Locate the cell with the specified text and output its (x, y) center coordinate. 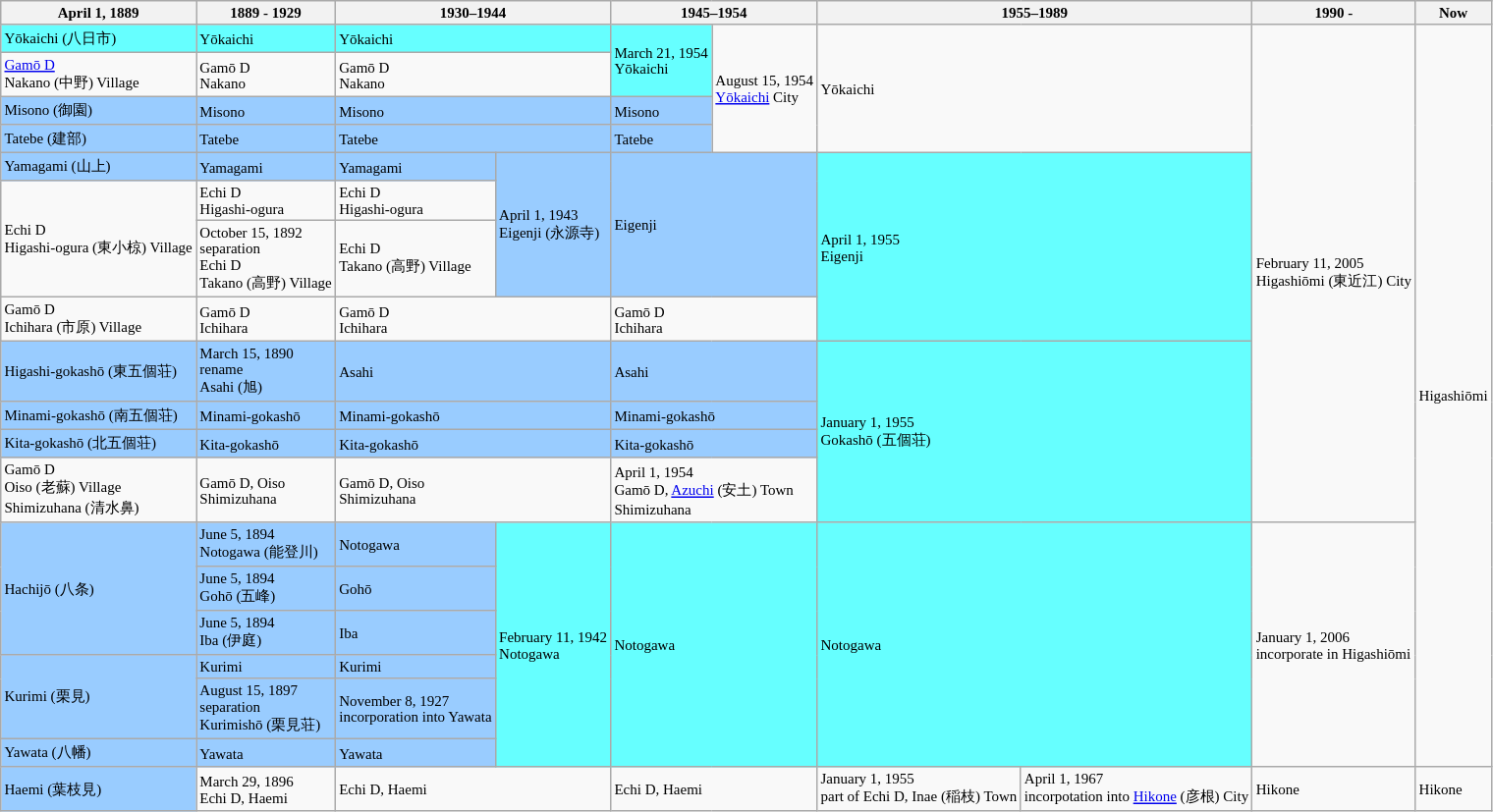
April 1, 1889 (98, 13)
1945–1954 (714, 13)
March 15, 1890renameAsahi (旭) (266, 371)
Gamō DIchihara (市原) Village (98, 318)
Yawata (八幡) (98, 752)
Haemi (葉枝見) (98, 789)
Gamō DNakano (中野) Village (98, 75)
January 1, 2006incorporate in Higashiōmi (1334, 644)
Kita-gokashō (北五個荘) (98, 443)
April 1, 1943Eigenji (永源寺) (552, 224)
Gamō DOiso (老蘇) VillageShimizuhana (清水鼻) (98, 490)
Eigenji (714, 224)
Gohō (415, 589)
Minami-gokashō (南五個荘) (98, 415)
Yamagami (山上) (98, 166)
March 29, 1896Echi D, Haemi (266, 789)
Echi DTakano (高野) Village (415, 258)
June 5, 1894Gohō (五峰) (266, 589)
Higashiōmi (1454, 396)
Misono (御園) (98, 110)
Yōkaichi (八日市) (98, 38)
Now (1454, 13)
June 5, 1894Iba (伊庭) (266, 632)
March 21, 1954Yōkaichi (662, 61)
June 5, 1894Notogawa (能登川) (266, 544)
April 1, 1955Eigenji (1035, 246)
October 15, 1892separationEchi DTakano (高野) Village (266, 258)
Kurimi (栗見) (98, 697)
1930–1944 (472, 13)
January 1, 1955Gokashō (五個荘) (1035, 431)
1990 - (1334, 13)
1955–1989 (1035, 13)
January 1, 1955part of Echi D, Inae (稲枝) Town (919, 789)
February 11, 2005Higashiōmi (東近江) City (1334, 273)
April 1, 1967incorpotation into Hikone (彦根) City (1136, 789)
August 15, 1954Yōkaichi City (764, 88)
Higashi-gokashō (東五個荘) (98, 371)
August 15, 1897separationKurimishō (栗見荘) (266, 709)
April 1, 1954Gamō D, Azuchi (安土) TownShimizuhana (714, 490)
November 8, 1927incorporation into Yawata (415, 709)
Hachijō (八条) (98, 589)
Iba (415, 632)
Echi DHigashi-ogura (東小椋) Village (98, 239)
February 11, 1942Notogawa (552, 644)
1889 - 1929 (266, 13)
Tatebe (建部) (98, 138)
